Scan for the cell matching the given text and deliver its (X, Y) coordinate at center. 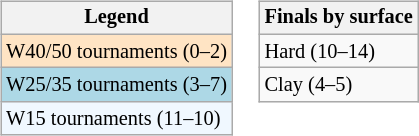
Hard (10–14) (339, 51)
W40/50 tournaments (0–2) (116, 51)
Legend (116, 18)
Clay (4–5) (339, 85)
Finals by surface (339, 18)
W15 tournaments (11–10) (116, 119)
W25/35 tournaments (3–7) (116, 85)
